Scan for the cell matching the given text and deliver its [X, Y] coordinate at center. 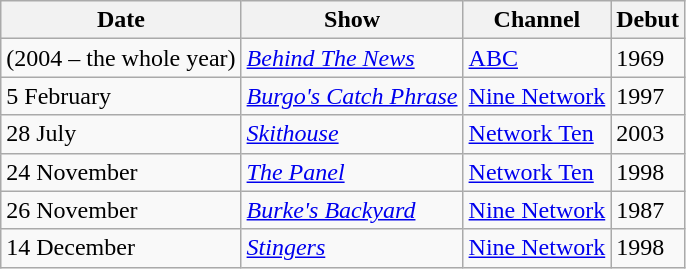
24 November [121, 172]
Skithouse [352, 134]
(2004 – the whole year) [121, 58]
Stingers [352, 248]
5 February [121, 96]
28 July [121, 134]
1969 [648, 58]
1997 [648, 96]
Behind The News [352, 58]
Show [352, 20]
1987 [648, 210]
26 November [121, 210]
The Panel [352, 172]
Channel [537, 20]
14 December [121, 248]
Burgo's Catch Phrase [352, 96]
Date [121, 20]
2003 [648, 134]
Debut [648, 20]
ABC [537, 58]
Burke's Backyard [352, 210]
